Find where the given text appears and provide that cell's center as [X, Y] coordinate. 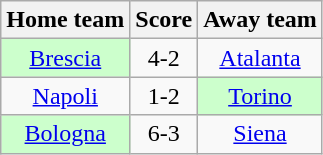
4-2 [164, 58]
Home team [66, 20]
6-3 [164, 134]
Bologna [66, 134]
1-2 [164, 96]
Napoli [66, 96]
Brescia [66, 58]
Score [164, 20]
Torino [260, 96]
Siena [260, 134]
Away team [260, 20]
Atalanta [260, 58]
